Return (x, y) of the center of cell containing provided text 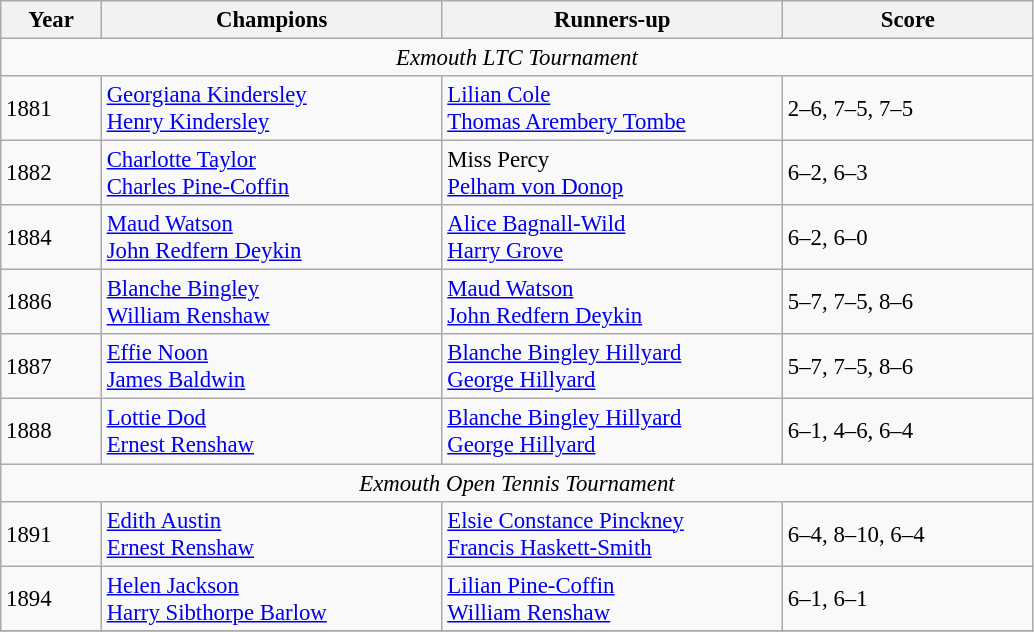
1886 (52, 302)
1894 (52, 598)
Lilian Pine-Coffin William Renshaw (612, 598)
Exmouth Open Tennis Tournament (517, 483)
Effie Noon James Baldwin (272, 366)
Charlotte Taylor Charles Pine-Coffin (272, 174)
1882 (52, 174)
Champions (272, 20)
1891 (52, 534)
Miss Percy Pelham von Donop (612, 174)
Lilian Cole Thomas Arembery Tombe (612, 108)
Score (908, 20)
Blanche Bingley William Renshaw (272, 302)
Year (52, 20)
Georgiana Kindersley Henry Kindersley (272, 108)
6–2, 6–3 (908, 174)
Alice Bagnall-Wild Harry Grove (612, 238)
Helen Jackson Harry Sibthorpe Barlow (272, 598)
1887 (52, 366)
6–1, 6–1 (908, 598)
6–2, 6–0 (908, 238)
Edith Austin Ernest Renshaw (272, 534)
1888 (52, 432)
Elsie Constance Pinckney Francis Haskett-Smith (612, 534)
6–1, 4–6, 6–4 (908, 432)
Exmouth LTC Tournament (517, 58)
2–6, 7–5, 7–5 (908, 108)
6–4, 8–10, 6–4 (908, 534)
1881 (52, 108)
1884 (52, 238)
Runners-up (612, 20)
Lottie Dod Ernest Renshaw (272, 432)
